Determine the (x, y) coordinate at the center of the cell enclosing the given text.  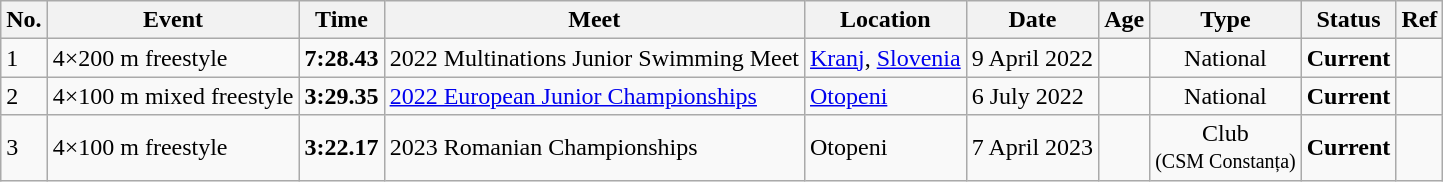
2022 European Junior Championships (594, 96)
Age (1124, 20)
Status (1348, 20)
2022 Multinations Junior Swimming Meet (594, 58)
2 (24, 96)
2023 Romanian Championships (594, 148)
7:28.43 (342, 58)
6 July 2022 (1032, 96)
No. (24, 20)
Time (342, 20)
Ref (1420, 20)
9 April 2022 (1032, 58)
Type (1226, 20)
4×100 m freestyle (173, 148)
Kranj, Slovenia (885, 58)
3 (24, 148)
1 (24, 58)
Club(CSM Constanța) (1226, 148)
3:22.17 (342, 148)
Date (1032, 20)
Event (173, 20)
4×200 m freestyle (173, 58)
3:29.35 (342, 96)
Meet (594, 20)
4×100 m mixed freestyle (173, 96)
Location (885, 20)
7 April 2023 (1032, 148)
